Return the [X, Y] coordinate for the center point of the cell that contains the specified text.  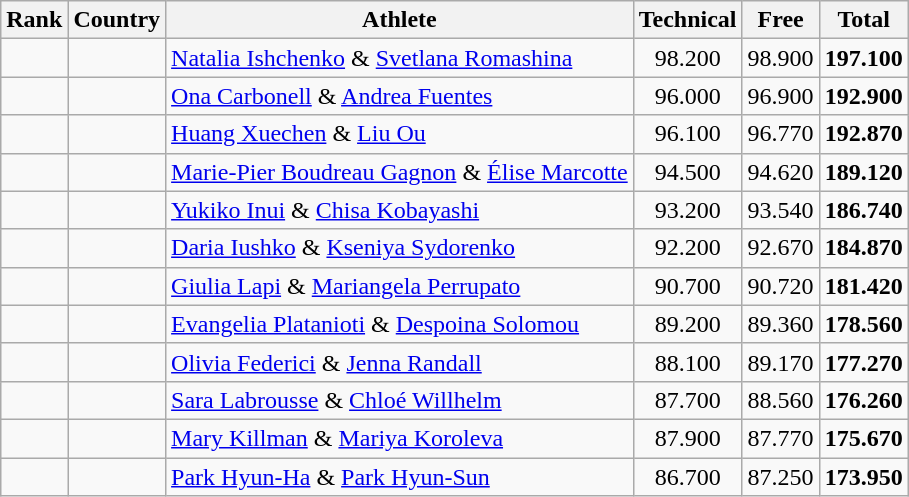
Free [780, 20]
89.360 [780, 324]
175.670 [864, 438]
90.720 [780, 286]
Athlete [400, 20]
173.950 [864, 477]
Sara Labrousse & Chloé Willhelm [400, 400]
94.620 [780, 172]
197.100 [864, 58]
Technical [688, 20]
98.200 [688, 58]
Yukiko Inui & Chisa Kobayashi [400, 210]
96.100 [688, 134]
88.560 [780, 400]
Park Hyun-Ha & Park Hyun-Sun [400, 477]
Mary Killman & Mariya Koroleva [400, 438]
92.200 [688, 248]
178.560 [864, 324]
Natalia Ishchenko & Svetlana Romashina [400, 58]
89.200 [688, 324]
Ona Carbonell & Andrea Fuentes [400, 96]
96.770 [780, 134]
93.540 [780, 210]
192.870 [864, 134]
Daria Iushko & Kseniya Sydorenko [400, 248]
Rank [34, 20]
176.260 [864, 400]
96.900 [780, 96]
181.420 [864, 286]
88.100 [688, 362]
87.250 [780, 477]
93.200 [688, 210]
87.770 [780, 438]
Olivia Federici & Jenna Randall [400, 362]
89.170 [780, 362]
92.670 [780, 248]
Evangelia Platanioti & Despoina Solomou [400, 324]
87.900 [688, 438]
184.870 [864, 248]
86.700 [688, 477]
94.500 [688, 172]
189.120 [864, 172]
98.900 [780, 58]
Giulia Lapi & Mariangela Perrupato [400, 286]
87.700 [688, 400]
Huang Xuechen & Liu Ou [400, 134]
177.270 [864, 362]
186.740 [864, 210]
Total [864, 20]
192.900 [864, 96]
90.700 [688, 286]
96.000 [688, 96]
Marie-Pier Boudreau Gagnon & Élise Marcotte [400, 172]
Country [117, 20]
